Provide the (X, Y) coordinate of the cell's center where the given text is located.  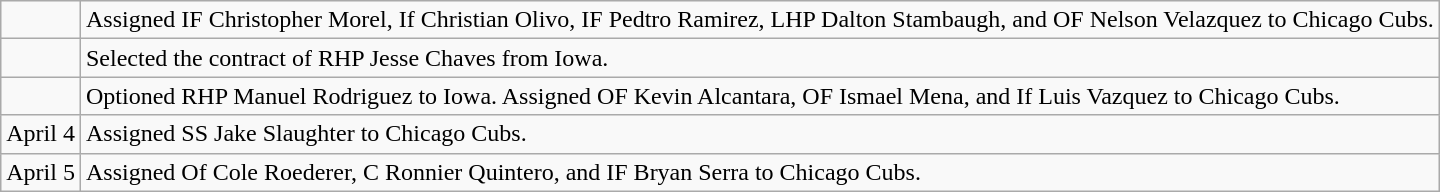
April 4 (41, 134)
April 5 (41, 172)
Assigned Of Cole Roederer, C Ronnier Quintero, and IF Bryan Serra to Chicago Cubs. (760, 172)
Selected the contract of RHP Jesse Chaves from Iowa. (760, 58)
Optioned RHP Manuel Rodriguez to Iowa. Assigned OF Kevin Alcantara, OF Ismael Mena, and If Luis Vazquez to Chicago Cubs. (760, 96)
Assigned IF Christopher Morel, If Christian Olivo, IF Pedtro Ramirez, LHP Dalton Stambaugh, and OF Nelson Velazquez to Chicago Cubs. (760, 20)
Assigned SS Jake Slaughter to Chicago Cubs. (760, 134)
